Return the (X, Y) coordinate for the center point of the cell that contains the specified text.  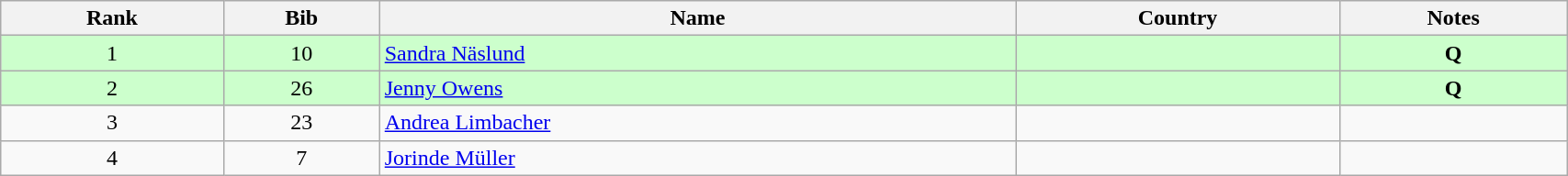
23 (301, 123)
10 (301, 53)
Notes (1453, 18)
26 (301, 88)
7 (301, 158)
1 (112, 53)
Name (697, 18)
Jenny Owens (697, 88)
Sandra Näslund (697, 53)
Jorinde Müller (697, 158)
Andrea Limbacher (697, 123)
Bib (301, 18)
Country (1178, 18)
2 (112, 88)
Rank (112, 18)
4 (112, 158)
3 (112, 123)
